Output the [X, Y] coordinate of the center of the cell containing the given text.  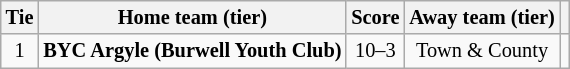
BYC Argyle (Burwell Youth Club) [192, 51]
1 [20, 51]
Away team (tier) [482, 17]
Score [375, 17]
Town & County [482, 51]
Home team (tier) [192, 17]
Tie [20, 17]
10–3 [375, 51]
